Detect which cell encompasses the target text, then output its [X, Y] center coordinate. 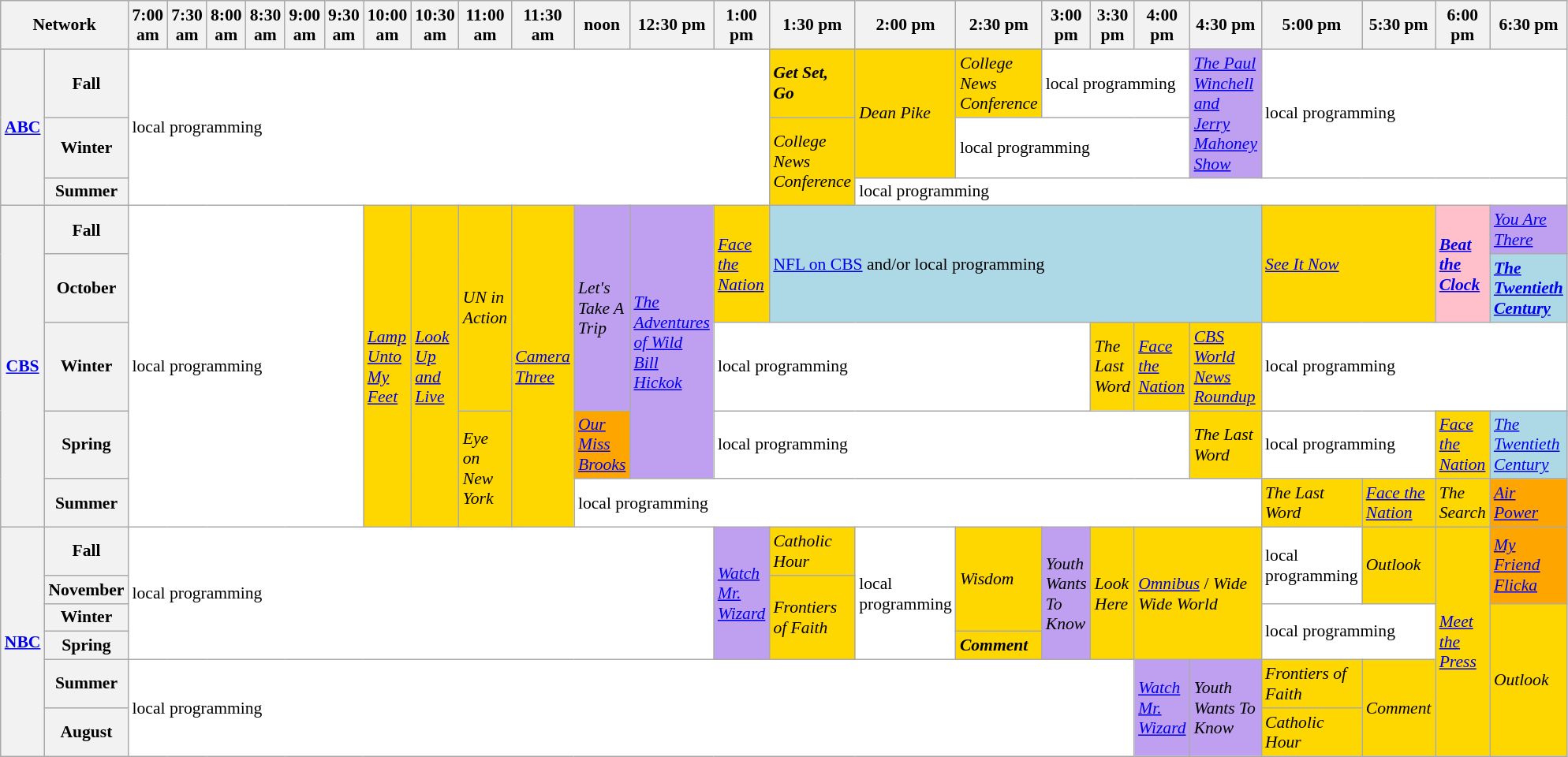
9:30 am [344, 25]
Beat the Clock [1462, 264]
NFL on CBS and/or local programming [1015, 264]
3:00 pm [1066, 25]
Wisdom [999, 580]
3:30 pm [1112, 25]
1:00 pm [741, 25]
8:30 am [266, 25]
CBS [23, 367]
4:30 pm [1226, 25]
CBS World News Roundup [1226, 367]
The Paul Winchell and Jerry Mahoney Show [1226, 114]
4:00 pm [1162, 25]
5:30 pm [1399, 25]
10:30 am [435, 25]
2:30 pm [999, 25]
You Are There [1529, 230]
Lamp Unto My Feet [387, 367]
11:30 am [543, 25]
10:00 am [387, 25]
Omnibus / Wide Wide World [1197, 594]
1:30 pm [812, 25]
Look Here [1112, 594]
7:30 am [187, 25]
Our Miss Brooks [602, 445]
12:30 pm [671, 25]
5:00 pm [1312, 25]
Get Set, Go [812, 84]
The Search [1462, 503]
Network [65, 25]
October [86, 289]
ABC [23, 128]
UN in Action [485, 308]
noon [602, 25]
Eye on New York [485, 469]
Dean Pike [905, 114]
6:00 pm [1462, 25]
9:00 am [304, 25]
My Friend Flicka [1529, 566]
Let's Take A Trip [602, 308]
11:00 am [485, 25]
2:00 pm [905, 25]
NBC [23, 642]
Air Power [1529, 503]
Look Up and Live [435, 367]
See It Now [1349, 264]
Camera Three [543, 367]
6:30 pm [1529, 25]
The Adventures of Wild Bill Hickok [671, 342]
August [86, 732]
8:00 am [226, 25]
Meet the Press [1462, 642]
7:00 am [147, 25]
November [86, 590]
